Locate the cell with the specified text and output its [X, Y] center coordinate. 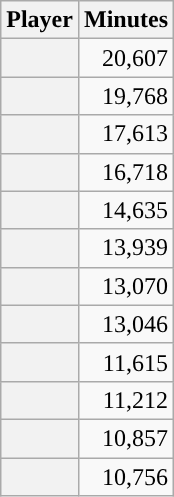
14,635 [126, 210]
13,070 [126, 286]
13,939 [126, 248]
10,857 [126, 438]
Minutes [126, 20]
17,613 [126, 134]
13,046 [126, 324]
10,756 [126, 477]
11,212 [126, 400]
16,718 [126, 172]
Player [40, 20]
19,768 [126, 96]
20,607 [126, 58]
11,615 [126, 362]
